Return the [X, Y] coordinate for the center point of the cell that contains the specified text.  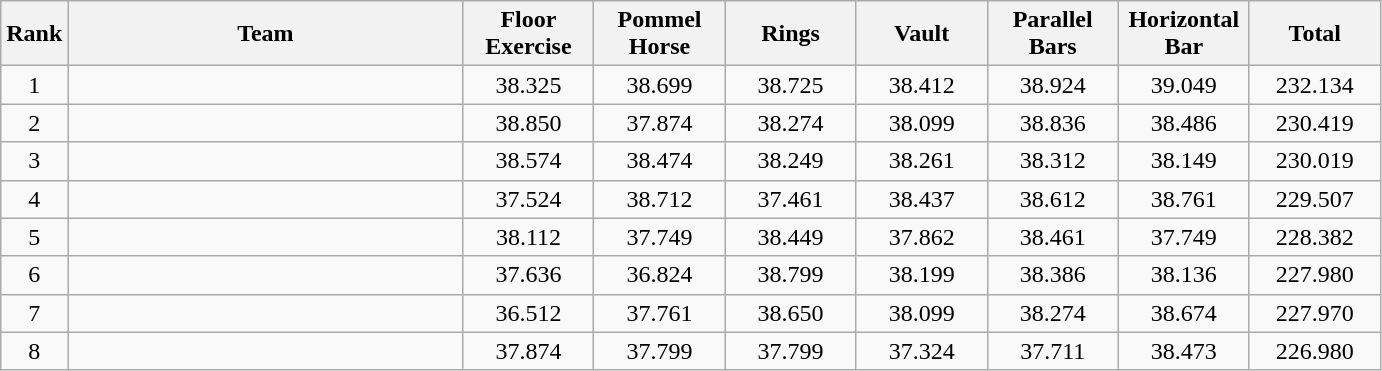
5 [34, 237]
38.761 [1184, 199]
230.419 [1314, 123]
227.980 [1314, 275]
4 [34, 199]
38.699 [660, 85]
Team [266, 34]
38.836 [1052, 123]
37.761 [660, 313]
38.249 [790, 161]
36.824 [660, 275]
38.850 [528, 123]
HorizontalBar [1184, 34]
38.712 [660, 199]
38.474 [660, 161]
38.650 [790, 313]
38.261 [922, 161]
Rank [34, 34]
38.574 [528, 161]
38.136 [1184, 275]
3 [34, 161]
6 [34, 275]
Rings [790, 34]
230.019 [1314, 161]
38.412 [922, 85]
38.924 [1052, 85]
37.862 [922, 237]
1 [34, 85]
36.512 [528, 313]
38.386 [1052, 275]
38.725 [790, 85]
232.134 [1314, 85]
2 [34, 123]
38.612 [1052, 199]
38.112 [528, 237]
Total [1314, 34]
ParallelBars [1052, 34]
37.636 [528, 275]
229.507 [1314, 199]
39.049 [1184, 85]
227.970 [1314, 313]
226.980 [1314, 351]
38.486 [1184, 123]
37.324 [922, 351]
Vault [922, 34]
37.524 [528, 199]
37.461 [790, 199]
38.449 [790, 237]
38.674 [1184, 313]
38.799 [790, 275]
228.382 [1314, 237]
38.312 [1052, 161]
38.149 [1184, 161]
38.461 [1052, 237]
38.325 [528, 85]
38.437 [922, 199]
8 [34, 351]
38.199 [922, 275]
FloorExercise [528, 34]
38.473 [1184, 351]
37.711 [1052, 351]
PommelHorse [660, 34]
7 [34, 313]
